Extract the (X, Y) coordinate from the center of the cell holding the provided text.  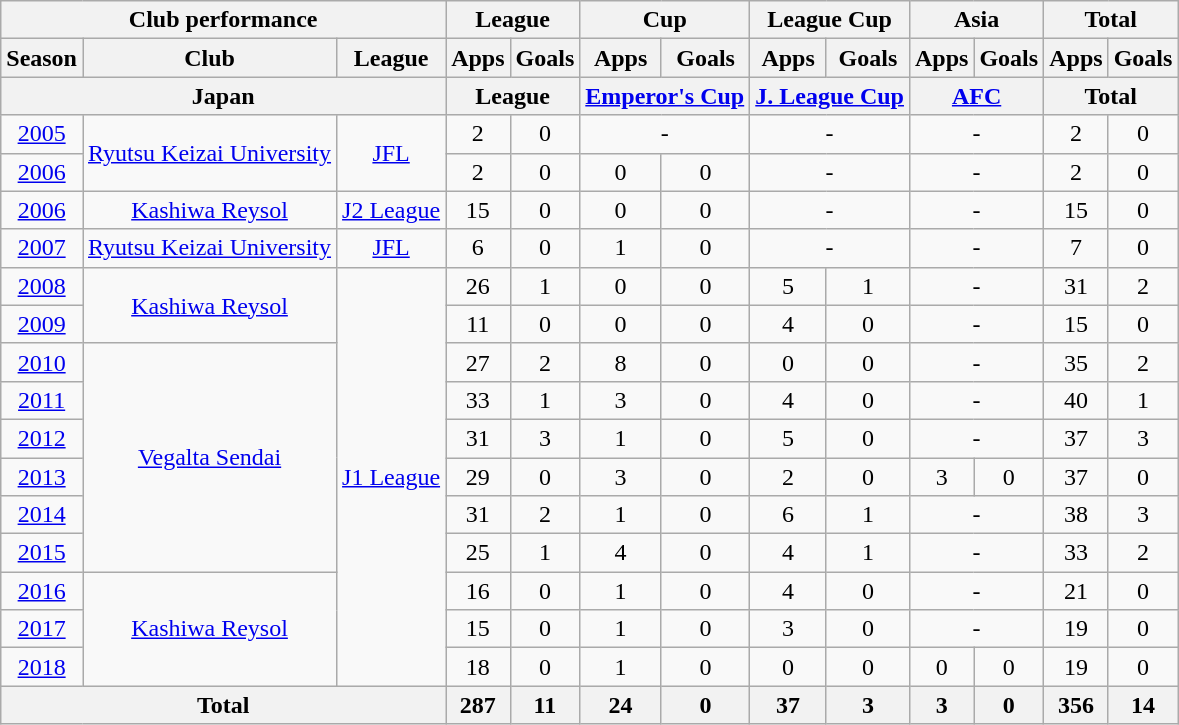
2016 (42, 591)
2012 (42, 438)
7 (1076, 248)
2013 (42, 477)
16 (478, 591)
2005 (42, 134)
2009 (42, 324)
2010 (42, 362)
21 (1076, 591)
Asia (976, 20)
Japan (224, 96)
2015 (42, 553)
Emperor's Cup (665, 96)
Club (209, 58)
Club performance (224, 20)
27 (478, 362)
2018 (42, 667)
2014 (42, 515)
35 (1076, 362)
2007 (42, 248)
League Cup (830, 20)
Season (42, 58)
2011 (42, 400)
24 (621, 705)
29 (478, 477)
J. League Cup (830, 96)
J1 League (392, 476)
18 (478, 667)
287 (478, 705)
2017 (42, 629)
Cup (665, 20)
AFC (976, 96)
14 (1143, 705)
40 (1076, 400)
38 (1076, 515)
2008 (42, 286)
Vegalta Sendai (209, 457)
356 (1076, 705)
J2 League (392, 210)
26 (478, 286)
25 (478, 553)
8 (621, 362)
